Extract the [x, y] coordinate from the center of the cell holding the provided text.  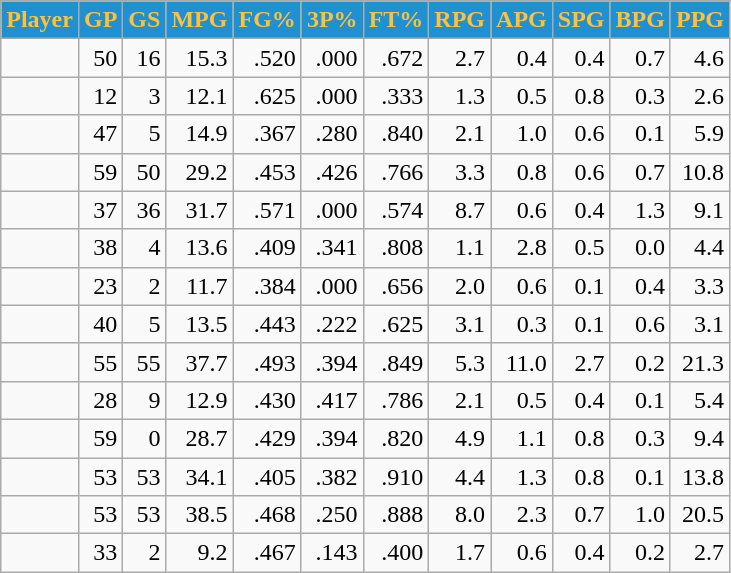
FG% [267, 20]
0 [144, 438]
5.9 [700, 134]
.786 [396, 400]
.222 [332, 324]
GS [144, 20]
.808 [396, 248]
12 [100, 96]
.520 [267, 58]
11.7 [200, 286]
12.1 [200, 96]
4 [144, 248]
RPG [460, 20]
.571 [267, 210]
9.2 [200, 553]
4.9 [460, 438]
47 [100, 134]
28 [100, 400]
.333 [396, 96]
1.7 [460, 553]
40 [100, 324]
.405 [267, 477]
SPG [581, 20]
.574 [396, 210]
PPG [700, 20]
GP [100, 20]
9.4 [700, 438]
.888 [396, 515]
.384 [267, 286]
8.0 [460, 515]
.430 [267, 400]
.467 [267, 553]
13.5 [200, 324]
14.9 [200, 134]
.367 [267, 134]
.400 [396, 553]
15.3 [200, 58]
37 [100, 210]
20.5 [700, 515]
2.8 [522, 248]
5.3 [460, 362]
31.7 [200, 210]
13.8 [700, 477]
29.2 [200, 172]
38 [100, 248]
34.1 [200, 477]
9 [144, 400]
2.0 [460, 286]
.417 [332, 400]
21.3 [700, 362]
4.6 [700, 58]
33 [100, 553]
.453 [267, 172]
.280 [332, 134]
.820 [396, 438]
.143 [332, 553]
.341 [332, 248]
36 [144, 210]
APG [522, 20]
11.0 [522, 362]
.840 [396, 134]
.766 [396, 172]
9.1 [700, 210]
.429 [267, 438]
37.7 [200, 362]
.493 [267, 362]
2.3 [522, 515]
MPG [200, 20]
.672 [396, 58]
.250 [332, 515]
.409 [267, 248]
23 [100, 286]
28.7 [200, 438]
.468 [267, 515]
3P% [332, 20]
Player [40, 20]
3 [144, 96]
.656 [396, 286]
.910 [396, 477]
.382 [332, 477]
2.6 [700, 96]
FT% [396, 20]
38.5 [200, 515]
16 [144, 58]
.443 [267, 324]
.426 [332, 172]
13.6 [200, 248]
10.8 [700, 172]
12.9 [200, 400]
5.4 [700, 400]
BPG [640, 20]
0.0 [640, 248]
8.7 [460, 210]
.849 [396, 362]
